Pinpoint the cell where the given text exists, returning its (X, Y) midpoint coordinate. 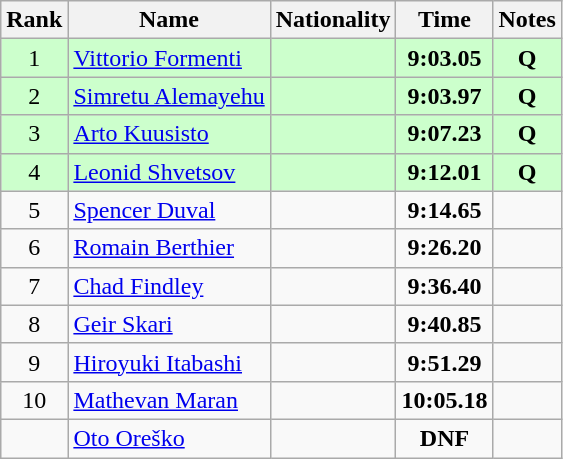
7 (34, 286)
Nationality (333, 20)
Rank (34, 20)
9:40.85 (444, 324)
9:12.01 (444, 172)
10:05.18 (444, 400)
9:03.05 (444, 58)
Notes (527, 20)
3 (34, 134)
10 (34, 400)
9:51.29 (444, 362)
Arto Kuusisto (169, 134)
9 (34, 362)
9:14.65 (444, 210)
Name (169, 20)
Time (444, 20)
9:26.20 (444, 248)
5 (34, 210)
Spencer Duval (169, 210)
9:03.97 (444, 96)
Simretu Alemayehu (169, 96)
Hiroyuki Itabashi (169, 362)
2 (34, 96)
8 (34, 324)
Mathevan Maran (169, 400)
Oto Oreško (169, 438)
Romain Berthier (169, 248)
9:07.23 (444, 134)
Geir Skari (169, 324)
Vittorio Formenti (169, 58)
4 (34, 172)
DNF (444, 438)
9:36.40 (444, 286)
Leonid Shvetsov (169, 172)
1 (34, 58)
Chad Findley (169, 286)
6 (34, 248)
